Locate the cell with the specified text and output its (x, y) center coordinate. 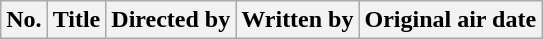
Original air date (450, 20)
Written by (298, 20)
Directed by (171, 20)
Title (76, 20)
No. (24, 20)
